For the text-containing cell, return its midpoint in (X, Y) coordinate format. 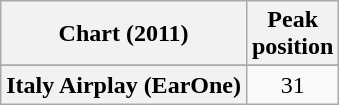
Peakposition (292, 34)
Chart (2011) (124, 34)
Italy Airplay (EarOne) (124, 85)
31 (292, 85)
